Output the (x, y) coordinate of the center of the cell containing the given text.  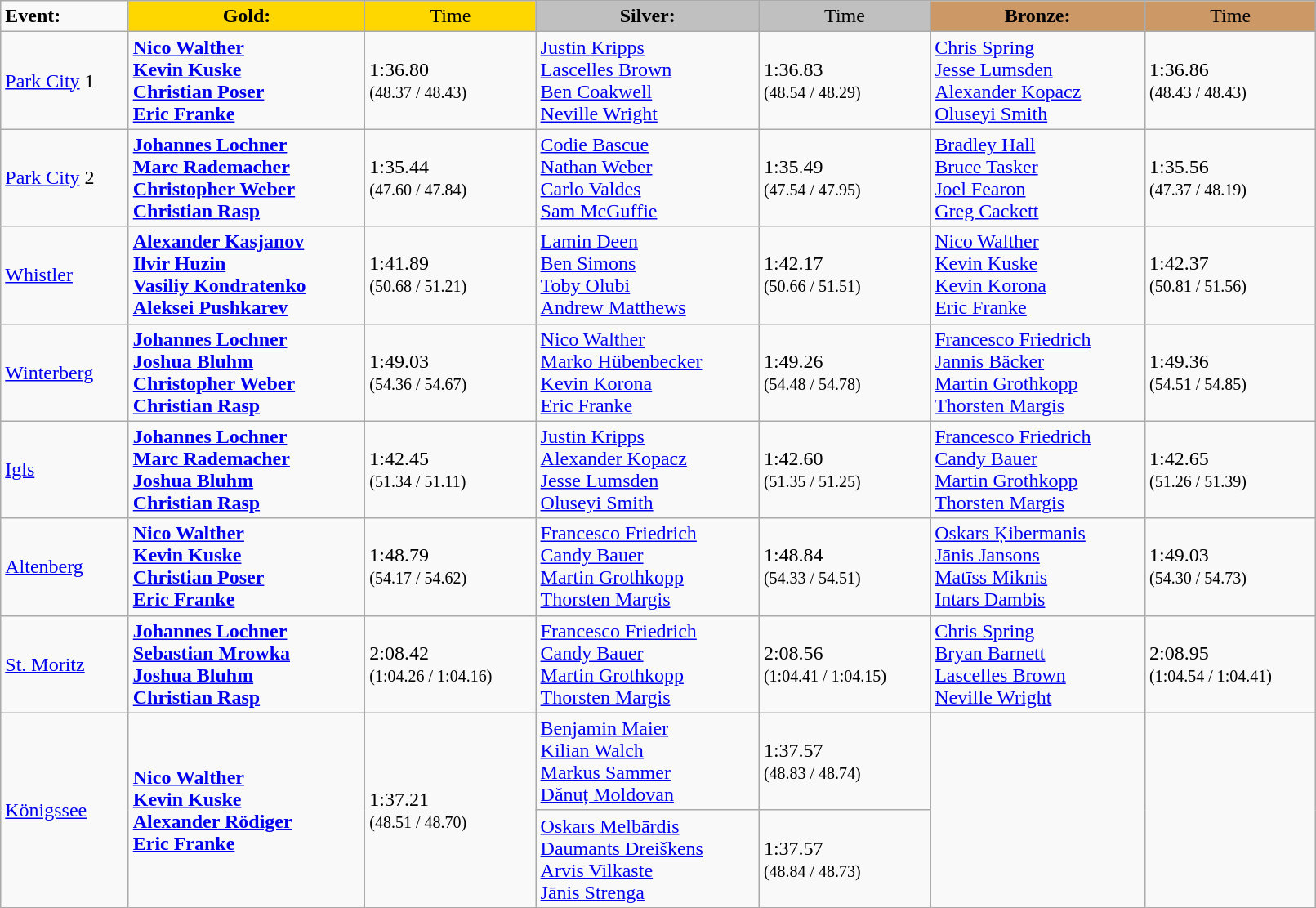
1:49.03(54.30 / 54.73) (1230, 567)
Francesco FriedrichJannis BäckerMartin GrothkoppThorsten Margis (1037, 373)
Benjamin MaierKilian WalchMarkus SammerDănuț Moldovan (647, 762)
Chris SpringJesse LumsdenAlexander KopaczOluseyi Smith (1037, 80)
1:41.89(50.68 / 51.21) (451, 275)
Igls (65, 469)
Chris SpringBryan BarnettLascelles BrownNeville Wright (1037, 664)
1:48.79(54.17 / 54.62) (451, 567)
2:08.95(1:04.54 / 1:04.41) (1230, 664)
1:42.60(51.35 / 51.25) (845, 469)
Codie BascueNathan WeberCarlo ValdesSam McGuffie (647, 178)
1:36.80(48.37 / 48.43) (451, 80)
1:49.03(54.36 / 54.67) (451, 373)
Oskars MelbārdisDaumants DreiškensArvis VilkasteJānis Strenga (647, 858)
1:36.86(48.43 / 48.43) (1230, 80)
Nico WaltherKevin KuskeKevin KoronaEric Franke (1037, 275)
1:48.84(54.33 / 54.51) (845, 567)
Park City 1 (65, 80)
Event: (65, 16)
2:08.56(1:04.41 / 1:04.15) (845, 664)
Whistler (65, 275)
1:37.57(48.83 / 48.74) (845, 762)
1:42.65(51.26 / 51.39) (1230, 469)
1:49.26(54.48 / 54.78) (845, 373)
Bradley HallBruce TaskerJoel FearonGreg Cackett (1037, 178)
1:37.21(48.51 / 48.70) (451, 810)
2:08.42(1:04.26 / 1:04.16) (451, 664)
Nico WaltherKevin KuskeAlexander RödigerEric Franke (247, 810)
Johannes LochnerJoshua BluhmChristopher WeberChristian Rasp (247, 373)
Alexander KasjanovIlvir HuzinVasiliy KondratenkoAleksei Pushkarev (247, 275)
Nico WaltherMarko HübenbeckerKevin KoronaEric Franke (647, 373)
1:42.45(51.34 / 51.11) (451, 469)
1:42.37(50.81 / 51.56) (1230, 275)
Johannes LochnerMarc RademacherJoshua BluhmChristian Rasp (247, 469)
1:36.83(48.54 / 48.29) (845, 80)
1:37.57(48.84 / 48.73) (845, 858)
1:42.17(50.66 / 51.51) (845, 275)
1:35.44(47.60 / 47.84) (451, 178)
1:35.56(47.37 / 48.19) (1230, 178)
Bronze: (1037, 16)
Park City 2 (65, 178)
Altenberg (65, 567)
Johannes LochnerSebastian MrowkaJoshua BluhmChristian Rasp (247, 664)
Winterberg (65, 373)
Lamin DeenBen SimonsToby OlubiAndrew Matthews (647, 275)
Justin KrippsLascelles BrownBen CoakwellNeville Wright (647, 80)
1:35.49(47.54 / 47.95) (845, 178)
Gold: (247, 16)
1:49.36(54.51 / 54.85) (1230, 373)
Oskars ĶibermanisJānis JansonsMatīss MiknisIntars Dambis (1037, 567)
Johannes LochnerMarc RademacherChristopher WeberChristian Rasp (247, 178)
Justin KrippsAlexander KopaczJesse LumsdenOluseyi Smith (647, 469)
Silver: (647, 16)
Königssee (65, 810)
St. Moritz (65, 664)
